Extract the (X, Y) coordinate from the center of the cell holding the provided text.  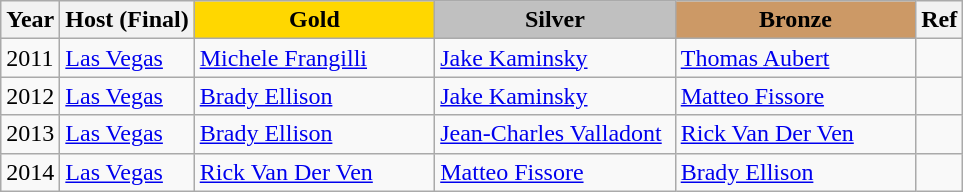
Bronze (795, 20)
Year (30, 20)
Thomas Aubert (795, 58)
Silver (555, 20)
2011 (30, 58)
Gold (314, 20)
Michele Frangilli (314, 58)
Ref (940, 20)
Host (Final) (127, 20)
2012 (30, 96)
Jean-Charles Valladont (555, 134)
2014 (30, 172)
2013 (30, 134)
